Provide the [x, y] coordinate of the cell's center where the given text is located.  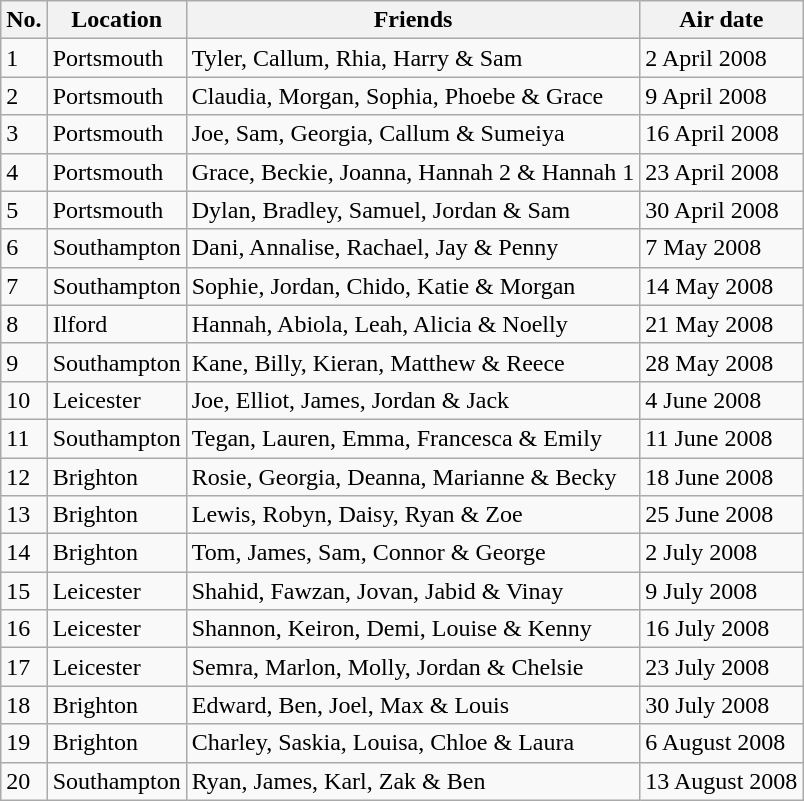
Dani, Annalise, Rachael, Jay & Penny [413, 248]
Claudia, Morgan, Sophia, Phoebe & Grace [413, 96]
3 [24, 134]
Charley, Saskia, Louisa, Chloe & Laura [413, 743]
Friends [413, 20]
No. [24, 20]
Shannon, Keiron, Demi, Louise & Kenny [413, 629]
5 [24, 210]
Hannah, Abiola, Leah, Alicia & Noelly [413, 324]
Joe, Elliot, James, Jordan & Jack [413, 400]
18 [24, 705]
Kane, Billy, Kieran, Matthew & Reece [413, 362]
6 [24, 248]
Tegan, Lauren, Emma, Francesca & Emily [413, 438]
Edward, Ben, Joel, Max & Louis [413, 705]
Sophie, Jordan, Chido, Katie & Morgan [413, 286]
11 [24, 438]
2 April 2008 [722, 58]
23 July 2008 [722, 667]
4 June 2008 [722, 400]
19 [24, 743]
18 June 2008 [722, 477]
20 [24, 781]
13 [24, 515]
Ilford [116, 324]
10 [24, 400]
15 [24, 591]
14 [24, 553]
30 July 2008 [722, 705]
Tom, James, Sam, Connor & George [413, 553]
Lewis, Robyn, Daisy, Ryan & Zoe [413, 515]
30 April 2008 [722, 210]
17 [24, 667]
28 May 2008 [722, 362]
7 May 2008 [722, 248]
11 June 2008 [722, 438]
1 [24, 58]
23 April 2008 [722, 172]
Joe, Sam, Georgia, Callum & Sumeiya [413, 134]
Dylan, Bradley, Samuel, Jordan & Sam [413, 210]
16 [24, 629]
9 April 2008 [722, 96]
9 July 2008 [722, 591]
2 July 2008 [722, 553]
7 [24, 286]
Ryan, James, Karl, Zak & Ben [413, 781]
9 [24, 362]
6 August 2008 [722, 743]
16 April 2008 [722, 134]
2 [24, 96]
12 [24, 477]
Location [116, 20]
Tyler, Callum, Rhia, Harry & Sam [413, 58]
Semra, Marlon, Molly, Jordan & Chelsie [413, 667]
Shahid, Fawzan, Jovan, Jabid & Vinay [413, 591]
4 [24, 172]
14 May 2008 [722, 286]
16 July 2008 [722, 629]
21 May 2008 [722, 324]
Grace, Beckie, Joanna, Hannah 2 & Hannah 1 [413, 172]
8 [24, 324]
Air date [722, 20]
13 August 2008 [722, 781]
Rosie, Georgia, Deanna, Marianne & Becky [413, 477]
25 June 2008 [722, 515]
